Return (x, y) of the center of cell containing provided text 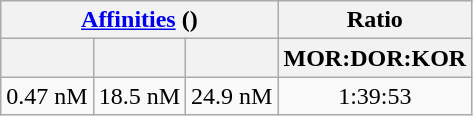
1:39:53 (375, 96)
18.5 nM (139, 96)
Ratio (375, 20)
0.47 nM (47, 96)
Affinities () (140, 20)
MOR:DOR:KOR (375, 58)
24.9 nM (232, 96)
